Capture the cell that displays the provided text and extract its [X, Y] central coordinate. 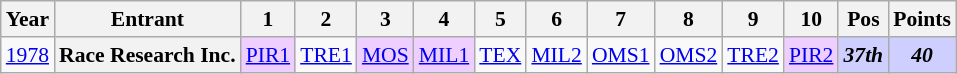
Race Research Inc. [148, 55]
PIR1 [268, 55]
Year [28, 19]
PIR2 [812, 55]
MIL1 [444, 55]
40 [922, 55]
1978 [28, 55]
TEX [500, 55]
9 [753, 19]
OMS2 [689, 55]
7 [621, 19]
8 [689, 19]
37th [863, 55]
3 [386, 19]
2 [326, 19]
MIL2 [556, 55]
Pos [863, 19]
5 [500, 19]
TRE2 [753, 55]
OMS1 [621, 55]
MOS [386, 55]
6 [556, 19]
4 [444, 19]
Points [922, 19]
TRE1 [326, 55]
10 [812, 19]
1 [268, 19]
Entrant [148, 19]
